Return the [x, y] coordinate for the center point of the cell that contains the specified text.  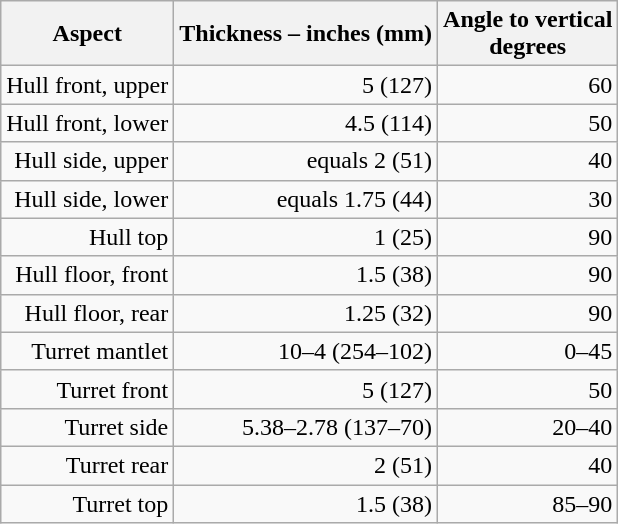
equals 2 (51) [306, 161]
Hull front, lower [88, 123]
4.5 (114) [306, 123]
Aspect [88, 34]
10–4 (254–102) [306, 351]
20–40 [528, 427]
5.38–2.78 (137–70) [306, 427]
Hull front, upper [88, 85]
equals 1.75 (44) [306, 199]
30 [528, 199]
Hull side, lower [88, 199]
Angle to vertical degrees [528, 34]
Hull floor, rear [88, 313]
Hull side, upper [88, 161]
0–45 [528, 351]
Turret mantlet [88, 351]
1 (25) [306, 237]
2 (51) [306, 465]
Hull top [88, 237]
Thickness – inches (mm) [306, 34]
Turret rear [88, 465]
1.25 (32) [306, 313]
85–90 [528, 503]
Turret top [88, 503]
Turret front [88, 389]
Hull floor, front [88, 275]
Turret side [88, 427]
60 [528, 85]
